Locate the cell with the specified text and output its [x, y] center coordinate. 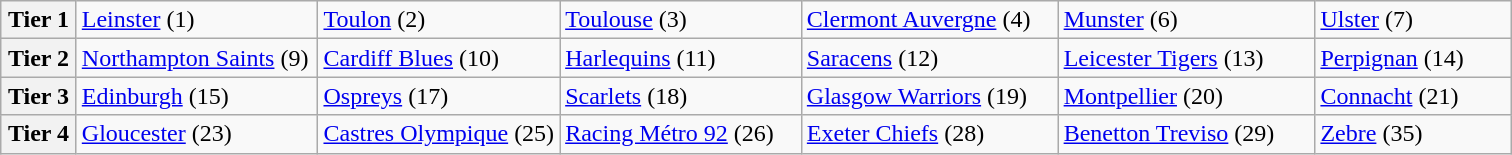
Zebre (35) [1413, 134]
Tier 2 [39, 58]
Munster (6) [1186, 20]
Clermont Auvergne (4) [930, 20]
Gloucester (23) [197, 134]
Toulouse (3) [681, 20]
Ospreys (17) [439, 96]
Edinburgh (15) [197, 96]
Perpignan (14) [1413, 58]
Saracens (12) [930, 58]
Glasgow Warriors (19) [930, 96]
Connacht (21) [1413, 96]
Exeter Chiefs (28) [930, 134]
Harlequins (11) [681, 58]
Benetton Treviso (29) [1186, 134]
Ulster (7) [1413, 20]
Scarlets (18) [681, 96]
Montpellier (20) [1186, 96]
Tier 4 [39, 134]
Toulon (2) [439, 20]
Leicester Tigers (13) [1186, 58]
Racing Métro 92 (26) [681, 134]
Tier 3 [39, 96]
Tier 1 [39, 20]
Leinster (1) [197, 20]
Cardiff Blues (10) [439, 58]
Castres Olympique (25) [439, 134]
Northampton Saints (9) [197, 58]
